Pinpoint the cell where the given text exists, returning its (x, y) midpoint coordinate. 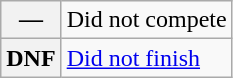
Did not finish (146, 58)
DNF (31, 58)
— (31, 20)
Did not compete (146, 20)
